Extract the (x, y) coordinate from the center of the cell holding the provided text.  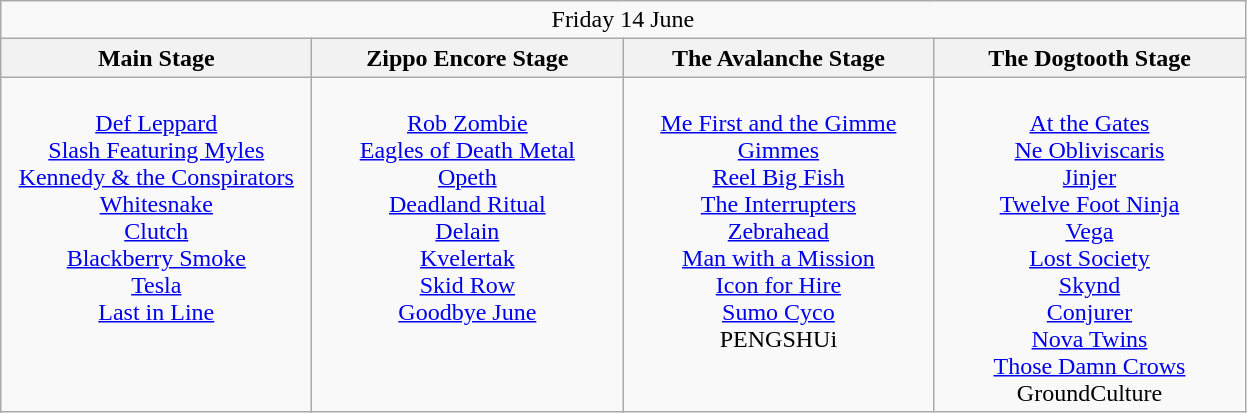
Main Stage (156, 58)
Zippo Encore Stage (468, 58)
The Dogtooth Stage (1090, 58)
At the Gates Ne Obliviscaris Jinjer Twelve Foot Ninja Vega Lost Society Skynd Conjurer Nova Twins Those Damn Crows GroundCulture (1090, 244)
Me First and the Gimme Gimmes Reel Big Fish The Interrupters Zebrahead Man with a Mission Icon for Hire Sumo Cyco PENGSHUi (778, 244)
Friday 14 June (623, 20)
Def Leppard Slash Featuring Myles Kennedy & the Conspirators Whitesnake Clutch Blackberry Smoke Tesla Last in Line (156, 244)
Rob Zombie Eagles of Death Metal Opeth Deadland Ritual Delain Kvelertak Skid Row Goodbye June (468, 244)
The Avalanche Stage (778, 58)
